From the cell containing the given text, extract its center point as (x, y) coordinate. 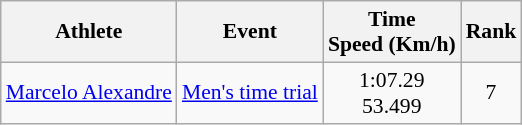
Athlete (89, 32)
TimeSpeed (Km/h) (392, 32)
Rank (492, 32)
7 (492, 92)
1:07.2953.499 (392, 92)
Event (250, 32)
Men's time trial (250, 92)
Marcelo Alexandre (89, 92)
